Identify which cell holds the provided text, then report its (X, Y) central coordinate. 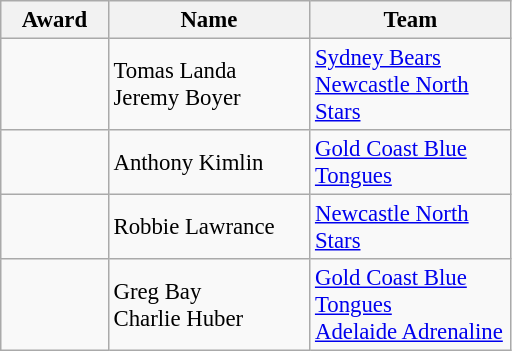
Name (208, 20)
Gold Coast Blue Tongues Adelaide Adrenaline (411, 305)
Anthony Kimlin (208, 162)
Greg Bay Charlie Huber (208, 305)
Award (54, 20)
Team (411, 20)
Newcastle North Stars (411, 228)
Robbie Lawrance (208, 228)
Gold Coast Blue Tongues (411, 162)
Sydney Bears Newcastle North Stars (411, 85)
Tomas Landa Jeremy Boyer (208, 85)
